Return the (x, y) coordinate for the center point of the cell that contains the specified text.  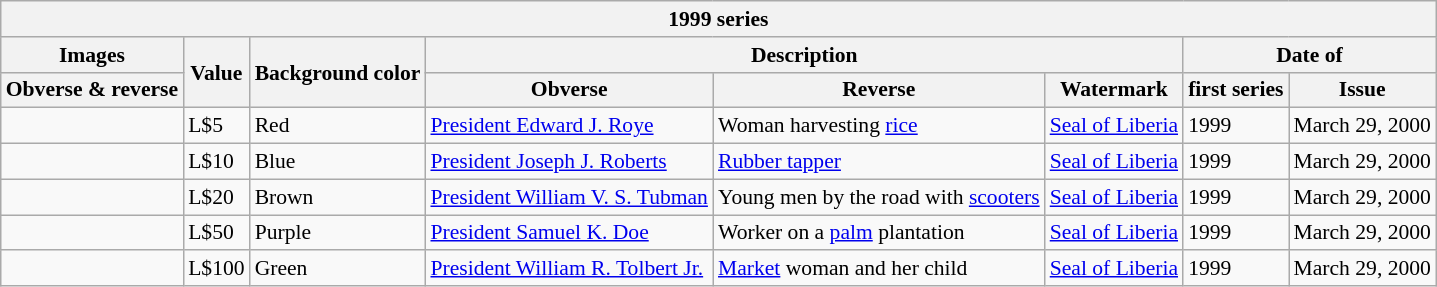
Value (216, 72)
L$10 (216, 162)
Description (804, 55)
President Edward J. Roye (569, 126)
President Joseph J. Roberts (569, 162)
Rubber tapper (879, 162)
Obverse & reverse (92, 90)
Market woman and her child (879, 269)
Woman harvesting rice (879, 126)
President Samuel K. Doe (569, 233)
Date of (1310, 55)
L$50 (216, 233)
Purple (338, 233)
L$100 (216, 269)
Worker on a palm plantation (879, 233)
Watermark (1114, 90)
Images (92, 55)
Blue (338, 162)
Reverse (879, 90)
1999 series (718, 19)
President William V. S. Tubman (569, 197)
Issue (1362, 90)
Red (338, 126)
Brown (338, 197)
Background color (338, 72)
President William R. Tolbert Jr. (569, 269)
Young men by the road with scooters (879, 197)
Green (338, 269)
L$20 (216, 197)
Obverse (569, 90)
first series (1236, 90)
L$5 (216, 126)
